Extract the (X, Y) coordinate from the center of the cell holding the provided text.  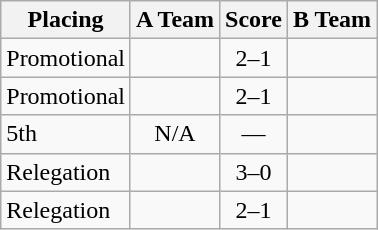
Placing (66, 20)
Score (254, 20)
N/A (174, 134)
B Team (332, 20)
— (254, 134)
A Team (174, 20)
3–0 (254, 172)
5th (66, 134)
